Extract the (X, Y) coordinate from the center of the cell holding the provided text.  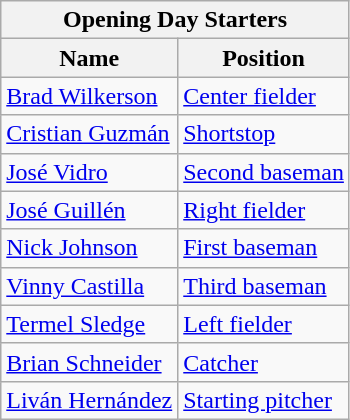
Nick Johnson (90, 248)
Second baseman (264, 172)
Catcher (264, 362)
Shortstop (264, 134)
Right fielder (264, 210)
Position (264, 58)
Brad Wilkerson (90, 96)
Name (90, 58)
Opening Day Starters (176, 20)
Liván Hernández (90, 400)
Center fielder (264, 96)
José Guillén (90, 210)
Cristian Guzmán (90, 134)
Brian Schneider (90, 362)
Termel Sledge (90, 324)
José Vidro (90, 172)
Vinny Castilla (90, 286)
First baseman (264, 248)
Third baseman (264, 286)
Starting pitcher (264, 400)
Left fielder (264, 324)
